Return (x, y) of the center of cell containing provided text 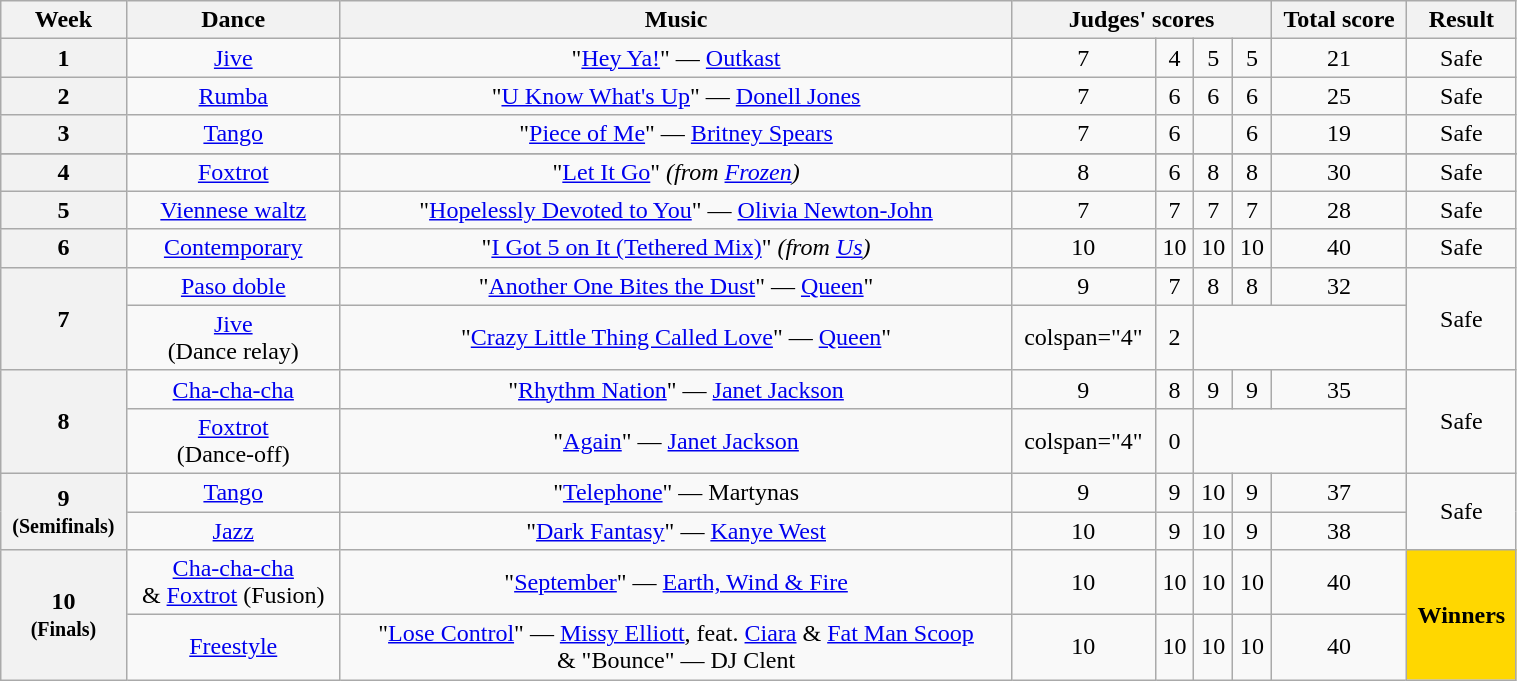
Foxtrot (233, 172)
32 (1338, 286)
Jive (233, 58)
"Crazy Little Thing Called Love" — Queen" (676, 338)
"Another One Bites the Dust" — Queen" (676, 286)
30 (1338, 172)
Judges' scores (1142, 20)
Jazz (233, 531)
Contemporary (233, 248)
9(Semifinals) (64, 511)
25 (1338, 96)
"September" — Earth, Wind & Fire (676, 582)
0 (1174, 440)
"Piece of Me" — Britney Spears (676, 134)
37 (1338, 492)
Week (64, 20)
Winners (1462, 615)
Result (1462, 20)
Cha-cha-cha& Foxtrot (Fusion) (233, 582)
19 (1338, 134)
"Dark Fantasy" — Kanye West (676, 531)
"Again" — Janet Jackson (676, 440)
Music (676, 20)
Total score (1338, 20)
Freestyle (233, 648)
"Rhythm Nation" — Janet Jackson (676, 389)
"Hopelessly Devoted to You" — Olivia Newton-John (676, 210)
10(Finals) (64, 615)
Jive(Dance relay) (233, 338)
38 (1338, 531)
Viennese waltz (233, 210)
3 (64, 134)
"I Got 5 on It (Tethered Mix)" (from Us) (676, 248)
28 (1338, 210)
"Lose Control" — Missy Elliott, feat. Ciara & Fat Man Scoop& "Bounce" — DJ Clent (676, 648)
Cha-cha-cha (233, 389)
Rumba (233, 96)
"Telephone" — Martynas (676, 492)
1 (64, 58)
35 (1338, 389)
Foxtrot(Dance-off) (233, 440)
"U Know What's Up" — Donell Jones (676, 96)
Dance (233, 20)
Paso doble (233, 286)
21 (1338, 58)
"Let It Go" (from Frozen) (676, 172)
"Hey Ya!" — Outkast (676, 58)
